Provide the (x, y) coordinate of the cell's center where the given text is located.  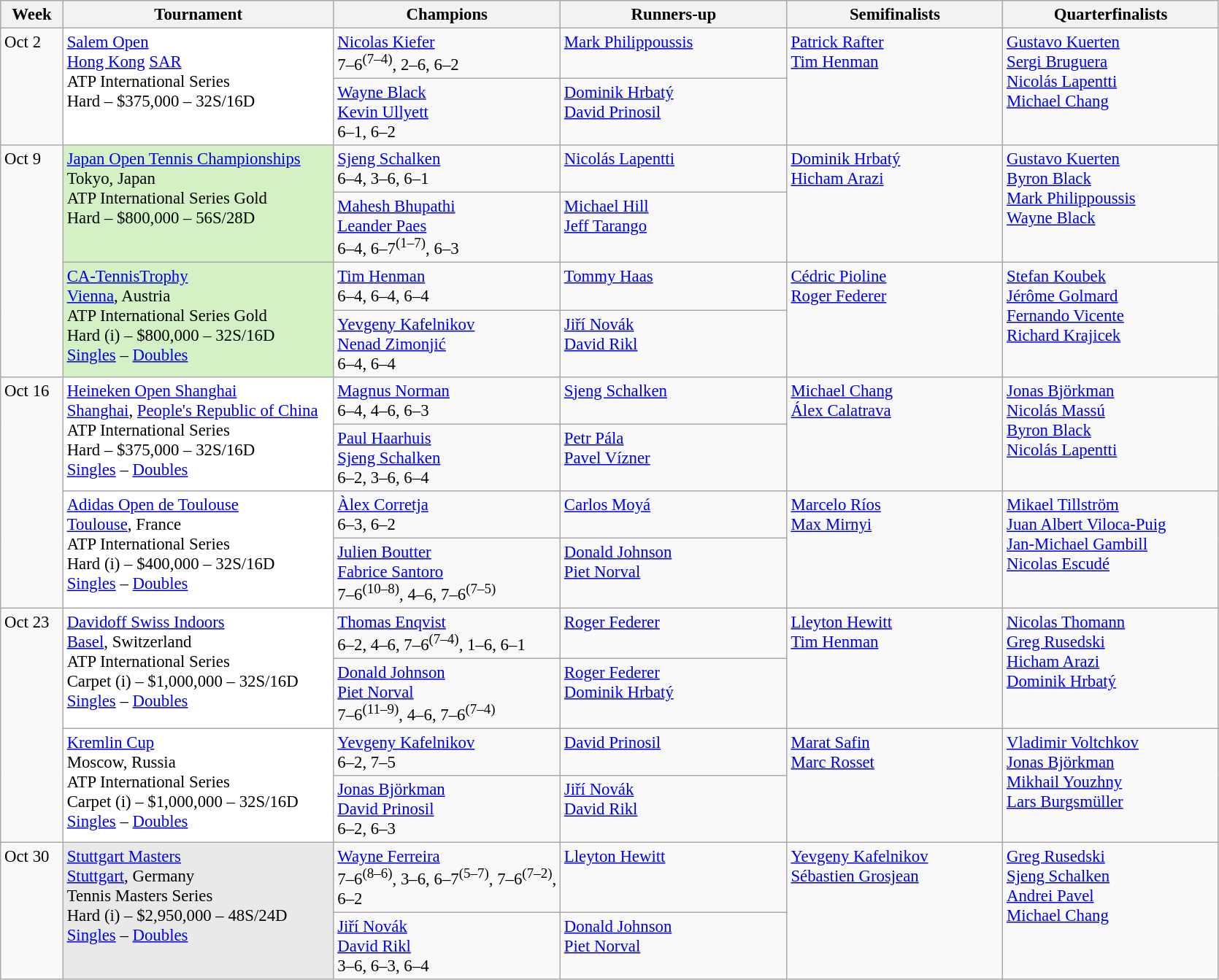
Michael Hill Jeff Tarango (674, 228)
Marcelo Ríos Max Mirnyi (895, 549)
Petr Pála Pavel Vízner (674, 458)
Oct 16 (32, 492)
Jiří Novák David Rikl3–6, 6–3, 6–4 (447, 946)
Week (32, 15)
Oct 23 (32, 725)
Jonas Björkman David Prinosil6–2, 6–3 (447, 809)
Quarterfinalists (1111, 15)
CA-TennisTrophy Vienna, AustriaATP International Series GoldHard (i) – $800,000 – 32S/16DSingles – Doubles (199, 320)
Roger Federer Dominik Hrbatý (674, 693)
Paul Haarhuis Sjeng Schalken6–2, 3–6, 6–4 (447, 458)
Lleyton Hewitt Tim Henman (895, 668)
Roger Federer (674, 633)
Carlos Moyá (674, 514)
Oct 9 (32, 261)
Mark Philippoussis (674, 54)
Yevgeny Kafelnikov6–2, 7–5 (447, 753)
Sjeng Schalken (674, 400)
Adidas Open de Toulouse Toulouse, FranceATP International SeriesHard (i) – $400,000 – 32S/16DSingles – Doubles (199, 549)
Vladimir Voltchkov Jonas Björkman Mikhail Youzhny Lars Burgsmüller (1111, 786)
Yevgeny Kafelnikov Sébastien Grosjean (895, 911)
Magnus Norman6–4, 4–6, 6–3 (447, 400)
Michael Chang Álex Calatrava (895, 433)
Julien Boutter Fabrice Santoro7–6(10–8), 4–6, 7–6(7–5) (447, 573)
Gustavo Kuerten Byron Black Mark Philippoussis Wayne Black (1111, 204)
Jonas Björkman Nicolás Massú Byron Black Nicolás Lapentti (1111, 433)
Stuttgart Masters Stuttgart, GermanyTennis Masters SeriesHard (i) – $2,950,000 – 48S/24DSingles – Doubles (199, 911)
Kremlin Cup Moscow, RussiaATP International SeriesCarpet (i) – $1,000,000 – 32S/16DSingles – Doubles (199, 786)
Greg Rusedski Sjeng Schalken Andrei Pavel Michael Chang (1111, 911)
Sjeng Schalken6–4, 3–6, 6–1 (447, 169)
Gustavo Kuerten Sergi Bruguera Nicolás Lapentti Michael Chang (1111, 88)
Runners-up (674, 15)
Wayne Black Kevin Ullyett6–1, 6–2 (447, 112)
Dominik Hrbatý David Prinosil (674, 112)
Donald Johnson Piet Norval7–6(11–9), 4–6, 7–6(7–4) (447, 693)
Oct 2 (32, 88)
Thomas Enqvist6–2, 4–6, 7–6(7–4), 1–6, 6–1 (447, 633)
Heineken Open Shanghai Shanghai, People's Republic of ChinaATP International SeriesHard – $375,000 – 32S/16DSingles – Doubles (199, 433)
Tim Henman6–4, 6–4, 6–4 (447, 286)
Mahesh Bhupathi Leander Paes6–4, 6–7(1–7), 6–3 (447, 228)
Patrick Rafter Tim Henman (895, 88)
Tournament (199, 15)
Yevgeny Kafelnikov Nenad Zimonjić6–4, 6–4 (447, 344)
Lleyton Hewitt (674, 878)
Àlex Corretja6–3, 6–2 (447, 514)
Marat Safin Marc Rosset (895, 786)
Nicolas Thomann Greg Rusedski Hicham Arazi Dominik Hrbatý (1111, 668)
Salem Open Hong Kong SARATP International SeriesHard – $375,000 – 32S/16D (199, 88)
Stefan Koubek Jérôme Golmard Fernando Vicente Richard Krajicek (1111, 320)
Mikael Tillström Juan Albert Viloca-Puig Jan-Michael Gambill Nicolas Escudé (1111, 549)
David Prinosil (674, 753)
Cédric Pioline Roger Federer (895, 320)
Nicolas Kiefer7–6(7–4), 2–6, 6–2 (447, 54)
Dominik Hrbatý Hicham Arazi (895, 204)
Oct 30 (32, 911)
Davidoff Swiss Indoors Basel, SwitzerlandATP International SeriesCarpet (i) – $1,000,000 – 32S/16DSingles – Doubles (199, 668)
Champions (447, 15)
Wayne Ferreira7–6(8–6), 3–6, 6–7(5–7), 7–6(7–2), 6–2 (447, 878)
Semifinalists (895, 15)
Japan Open Tennis Championships Tokyo, JapanATP International Series GoldHard – $800,000 – 56S/28D (199, 204)
Nicolás Lapentti (674, 169)
Tommy Haas (674, 286)
